Return the [X, Y] coordinate for the center point of the cell that contains the specified text.  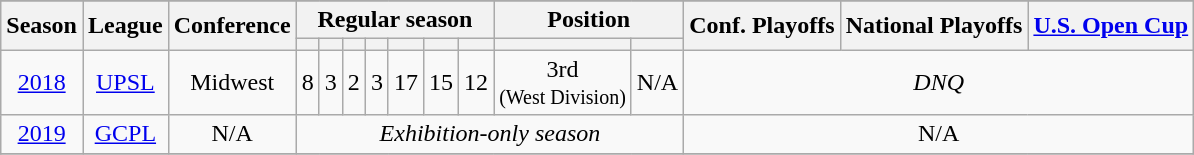
Conf. Playoffs [762, 26]
Conference [232, 26]
2 [354, 82]
U.S. Open Cup [1111, 26]
2018 [42, 82]
3rd(West Division) [563, 82]
GCPL [125, 134]
12 [476, 82]
Exhibition-only season [490, 134]
DNQ [939, 82]
League [125, 26]
UPSL [125, 82]
Season [42, 26]
Midwest [232, 82]
2019 [42, 134]
National Playoffs [934, 26]
17 [406, 82]
15 [440, 82]
Position [589, 20]
8 [308, 82]
Regular season [394, 20]
